Provide the (X, Y) coordinate of the cell's center where the given text is located.  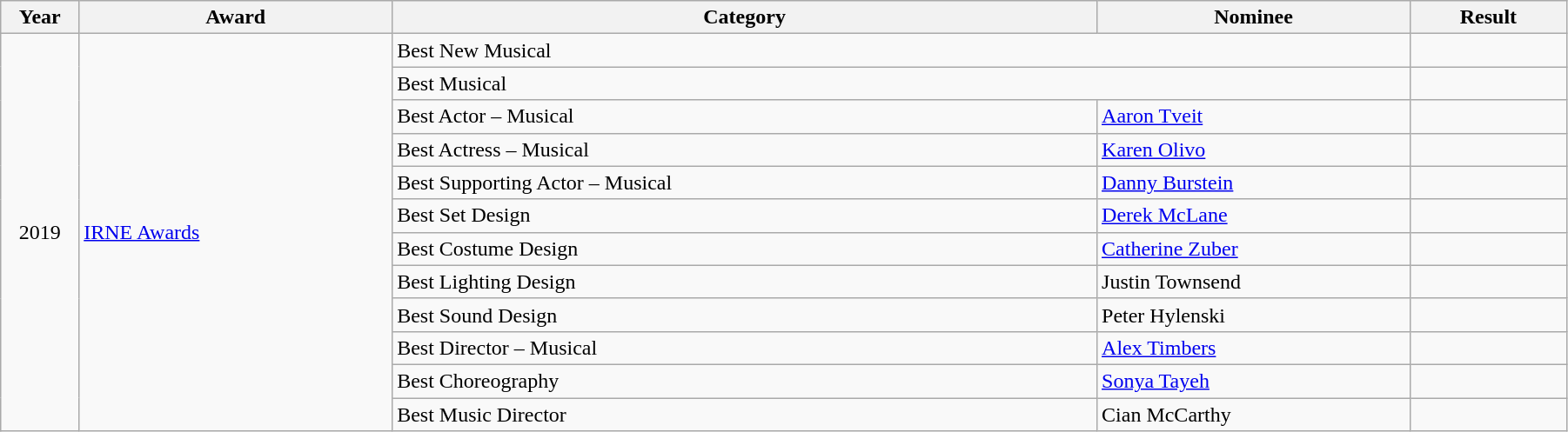
Alex Timbers (1254, 348)
Best Actor – Musical (745, 116)
Sonya Tayeh (1254, 381)
Best Supporting Actor – Musical (745, 183)
Best Costume Design (745, 249)
Danny Burstein (1254, 183)
Best Director – Musical (745, 348)
Karen Olivo (1254, 150)
Best Set Design (745, 216)
Cian McCarthy (1254, 415)
Year (40, 17)
Award (236, 17)
Best New Musical (901, 50)
Best Lighting Design (745, 282)
Best Music Director (745, 415)
Catherine Zuber (1254, 249)
2019 (40, 233)
IRNE Awards (236, 233)
Derek McLane (1254, 216)
Peter Hylenski (1254, 315)
Justin Townsend (1254, 282)
Best Musical (901, 83)
Best Sound Design (745, 315)
Category (745, 17)
Result (1488, 17)
Nominee (1254, 17)
Aaron Tveit (1254, 116)
Best Actress – Musical (745, 150)
Best Choreography (745, 381)
